For the text-containing cell, return its midpoint in [x, y] coordinate format. 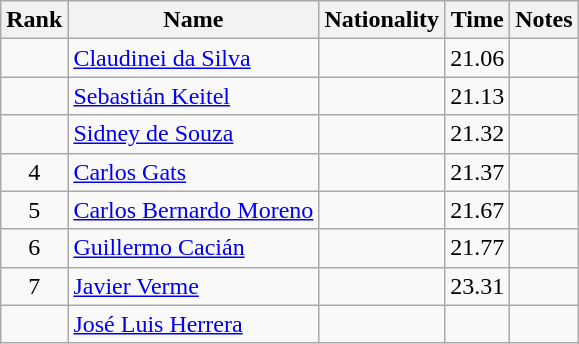
21.32 [478, 134]
21.37 [478, 172]
Javier Verme [194, 286]
21.77 [478, 248]
Sidney de Souza [194, 134]
4 [34, 172]
Nationality [382, 20]
Time [478, 20]
21.13 [478, 96]
Notes [544, 20]
21.06 [478, 58]
José Luis Herrera [194, 324]
21.67 [478, 210]
Claudinei da Silva [194, 58]
Guillermo Cacián [194, 248]
23.31 [478, 286]
Carlos Bernardo Moreno [194, 210]
Carlos Gats [194, 172]
Name [194, 20]
7 [34, 286]
Sebastián Keitel [194, 96]
5 [34, 210]
Rank [34, 20]
6 [34, 248]
